Search for the cell housing the specified text and yield its (X, Y) center coordinate. 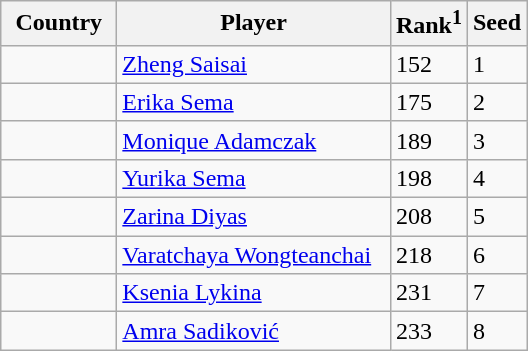
5 (496, 217)
Country (59, 24)
4 (496, 178)
6 (496, 255)
Amra Sadiković (254, 331)
Zarina Diyas (254, 217)
Ksenia Lykina (254, 293)
7 (496, 293)
Varatchaya Wongteanchai (254, 255)
198 (428, 178)
1 (496, 64)
189 (428, 140)
Monique Adamczak (254, 140)
Zheng Saisai (254, 64)
175 (428, 102)
Erika Sema (254, 102)
233 (428, 331)
8 (496, 331)
Yurika Sema (254, 178)
3 (496, 140)
Player (254, 24)
2 (496, 102)
218 (428, 255)
Rank1 (428, 24)
152 (428, 64)
231 (428, 293)
208 (428, 217)
Seed (496, 24)
